Identify which cell holds the provided text, then report its (X, Y) central coordinate. 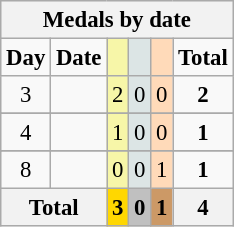
Date (79, 58)
Medals by date (117, 20)
Day (26, 58)
8 (26, 170)
